Capture the cell that displays the provided text and extract its [x, y] central coordinate. 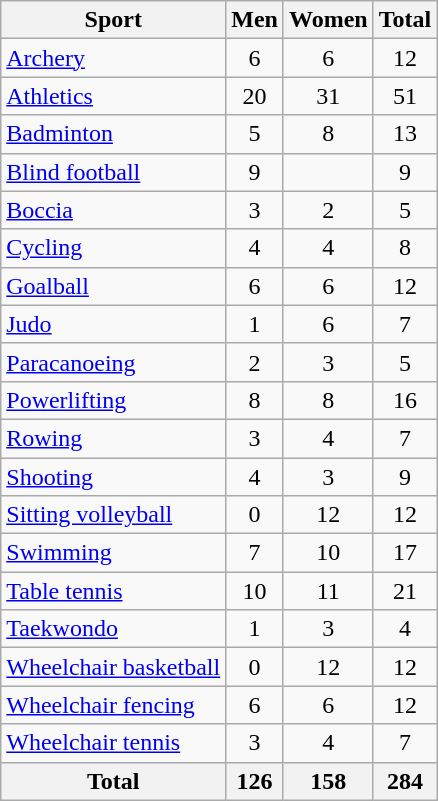
Sitting volleyball [114, 515]
Sport [114, 20]
51 [405, 96]
Paracanoeing [114, 362]
Taekwondo [114, 629]
Boccia [114, 210]
Shooting [114, 477]
Athletics [114, 96]
Cycling [114, 248]
Men [255, 20]
Powerlifting [114, 400]
126 [255, 781]
Rowing [114, 438]
17 [405, 553]
Women [328, 20]
158 [328, 781]
Badminton [114, 134]
16 [405, 400]
284 [405, 781]
Goalball [114, 286]
Judo [114, 324]
20 [255, 96]
Archery [114, 58]
Blind football [114, 172]
Wheelchair basketball [114, 667]
Table tennis [114, 591]
11 [328, 591]
13 [405, 134]
Swimming [114, 553]
Wheelchair fencing [114, 705]
31 [328, 96]
21 [405, 591]
Wheelchair tennis [114, 743]
